From the cell containing the given text, extract its center point as [X, Y] coordinate. 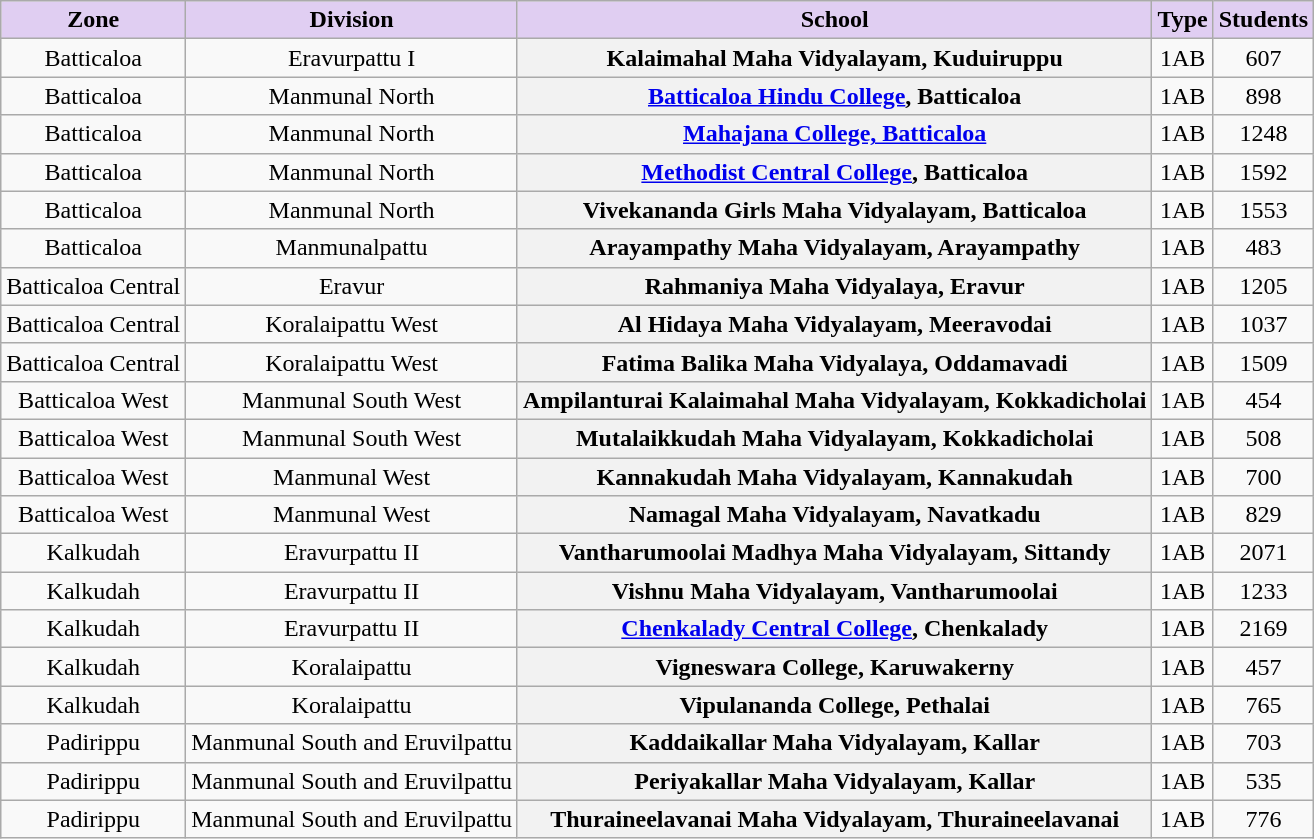
457 [1263, 667]
Eravurpattu I [352, 58]
1509 [1263, 362]
Rahmaniya Maha Vidyalaya, Eravur [834, 286]
Type [1182, 20]
Chenkalady Central College, Chenkalady [834, 629]
1205 [1263, 286]
Manmunalpattu [352, 248]
Kannakudah Maha Vidyalayam, Kannakudah [834, 477]
508 [1263, 438]
Methodist Central College, Batticaloa [834, 172]
Vantharumoolai Madhya Maha Vidyalayam, Sittandy [834, 553]
Division [352, 20]
535 [1263, 781]
765 [1263, 705]
Thuraineelavanai Maha Vidyalayam, Thuraineelavanai [834, 819]
1592 [1263, 172]
1233 [1263, 591]
Mahajana College, Batticaloa [834, 134]
1553 [1263, 210]
Vipulananda College, Pethalai [834, 705]
700 [1263, 477]
Zone [94, 20]
Students [1263, 20]
1037 [1263, 324]
2169 [1263, 629]
607 [1263, 58]
829 [1263, 515]
Vishnu Maha Vidyalayam, Vantharumoolai [834, 591]
483 [1263, 248]
Fatima Balika Maha Vidyalaya, Oddamavadi [834, 362]
School [834, 20]
Al Hidaya Maha Vidyalayam, Meeravodai [834, 324]
Arayampathy Maha Vidyalayam, Arayampathy [834, 248]
776 [1263, 819]
1248 [1263, 134]
898 [1263, 96]
2071 [1263, 553]
Periyakallar Maha Vidyalayam, Kallar [834, 781]
703 [1263, 743]
454 [1263, 400]
Batticaloa Hindu College, Batticaloa [834, 96]
Ampilanturai Kalaimahal Maha Vidyalayam, Kokkadicholai [834, 400]
Kalaimahal Maha Vidyalayam, Kuduiruppu [834, 58]
Kaddaikallar Maha Vidyalayam, Kallar [834, 743]
Vigneswara College, Karuwakerny [834, 667]
Vivekananda Girls Maha Vidyalayam, Batticaloa [834, 210]
Mutalaikkudah Maha Vidyalayam, Kokkadicholai [834, 438]
Namagal Maha Vidyalayam, Navatkadu [834, 515]
Eravur [352, 286]
